Determine the (x, y) coordinate at the center of the cell enclosing the given text.  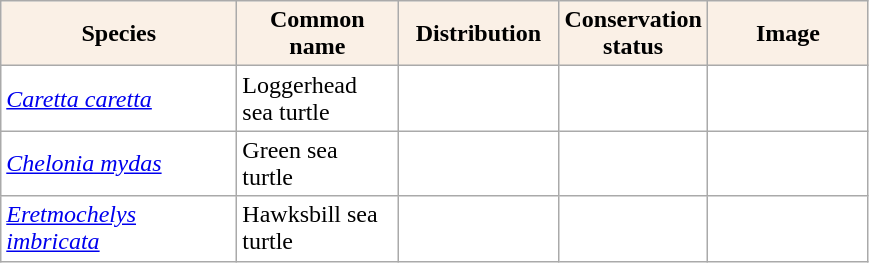
Caretta caretta (119, 98)
Distribution (478, 34)
Loggerhead sea turtle (318, 98)
Species (119, 34)
Image (788, 34)
Green sea turtle (318, 164)
Conservation status (633, 34)
Eretmochelys imbricata (119, 228)
Common name (318, 34)
Chelonia mydas (119, 164)
Hawksbill sea turtle (318, 228)
